Provide the [X, Y] coordinate of the cell's center where the given text is located.  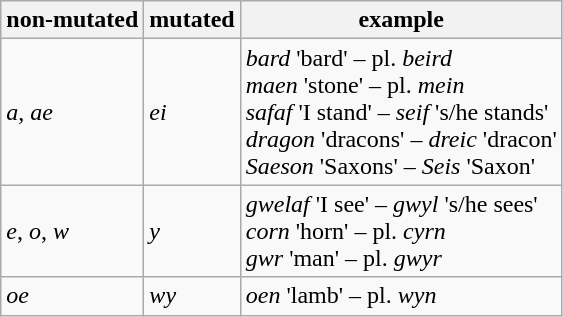
e, o, w [72, 231]
non-mutated [72, 20]
example [401, 20]
gwelaf 'I see' – gwyl 's/he sees'corn 'horn' – pl. cyrngwr 'man' – pl. gwyr [401, 231]
ei [192, 112]
oe [72, 296]
y [192, 231]
mutated [192, 20]
oen 'lamb' – pl. wyn [401, 296]
wy [192, 296]
a, ae [72, 112]
bard 'bard' – pl. beirdmaen 'stone' – pl. meinsafaf 'I stand' – seif 's/he stands'dragon 'dracons' – dreic 'dracon'Saeson 'Saxons' – Seis 'Saxon' [401, 112]
